For the text-containing cell, return its midpoint in (x, y) coordinate format. 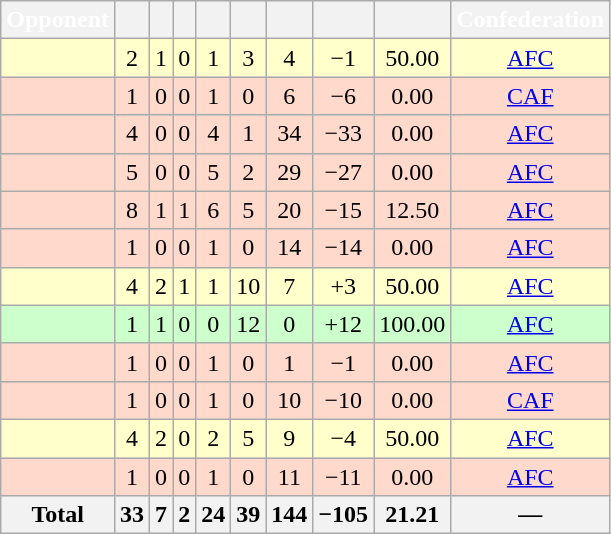
+12 (344, 324)
24 (214, 515)
144 (290, 515)
−4 (344, 438)
−6 (344, 96)
−33 (344, 134)
−14 (344, 248)
3 (248, 58)
Opponent (58, 20)
Total (58, 515)
9 (290, 438)
39 (248, 515)
100.00 (412, 324)
14 (290, 248)
12 (248, 324)
12.50 (412, 210)
−27 (344, 172)
8 (132, 210)
+3 (344, 286)
−15 (344, 210)
−105 (344, 515)
29 (290, 172)
Confederation (530, 20)
−10 (344, 400)
33 (132, 515)
−11 (344, 477)
20 (290, 210)
21.21 (412, 515)
— (530, 515)
34 (290, 134)
11 (290, 477)
